Extract the [x, y] coordinate from the center of the cell holding the provided text.  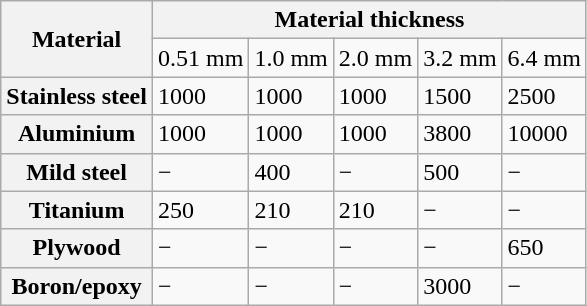
2.0 mm [375, 58]
3.2 mm [460, 58]
1500 [460, 96]
500 [460, 172]
650 [544, 248]
Aluminium [77, 134]
250 [200, 210]
Titanium [77, 210]
Material thickness [369, 20]
Boron/epoxy [77, 286]
Plywood [77, 248]
Mild steel [77, 172]
3800 [460, 134]
400 [291, 172]
3000 [460, 286]
0.51 mm [200, 58]
Stainless steel [77, 96]
10000 [544, 134]
Material [77, 39]
1.0 mm [291, 58]
2500 [544, 96]
6.4 mm [544, 58]
